Determine the (X, Y) coordinate at the center of the cell enclosing the given text.  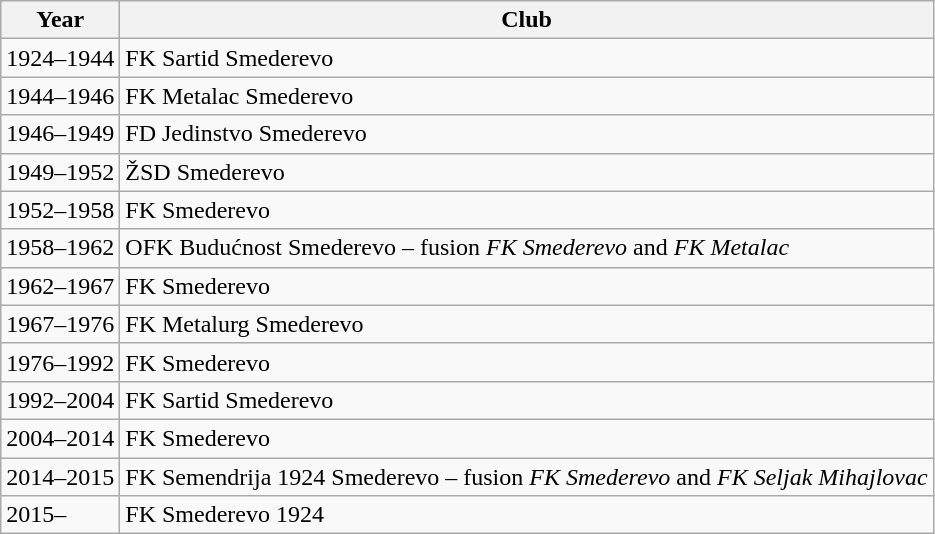
2015– (60, 515)
2014–2015 (60, 477)
2004–2014 (60, 438)
1962–1967 (60, 286)
1976–1992 (60, 362)
FD Jedinstvo Smederevo (526, 134)
1949–1952 (60, 172)
1992–2004 (60, 400)
1967–1976 (60, 324)
1952–1958 (60, 210)
1946–1949 (60, 134)
1958–1962 (60, 248)
FK Smederevo 1924 (526, 515)
1944–1946 (60, 96)
FK Semendrija 1924 Smederevo – fusion FK Smederevo and FK Seljak Mihajlovac (526, 477)
FK Metalurg Smederevo (526, 324)
Club (526, 20)
1924–1944 (60, 58)
ŽSD Smederevo (526, 172)
FK Metalac Smederevo (526, 96)
Year (60, 20)
OFK Budućnost Smederevo – fusion FK Smederevo and FK Metalac (526, 248)
